Locate the cell with the specified text and output its (x, y) center coordinate. 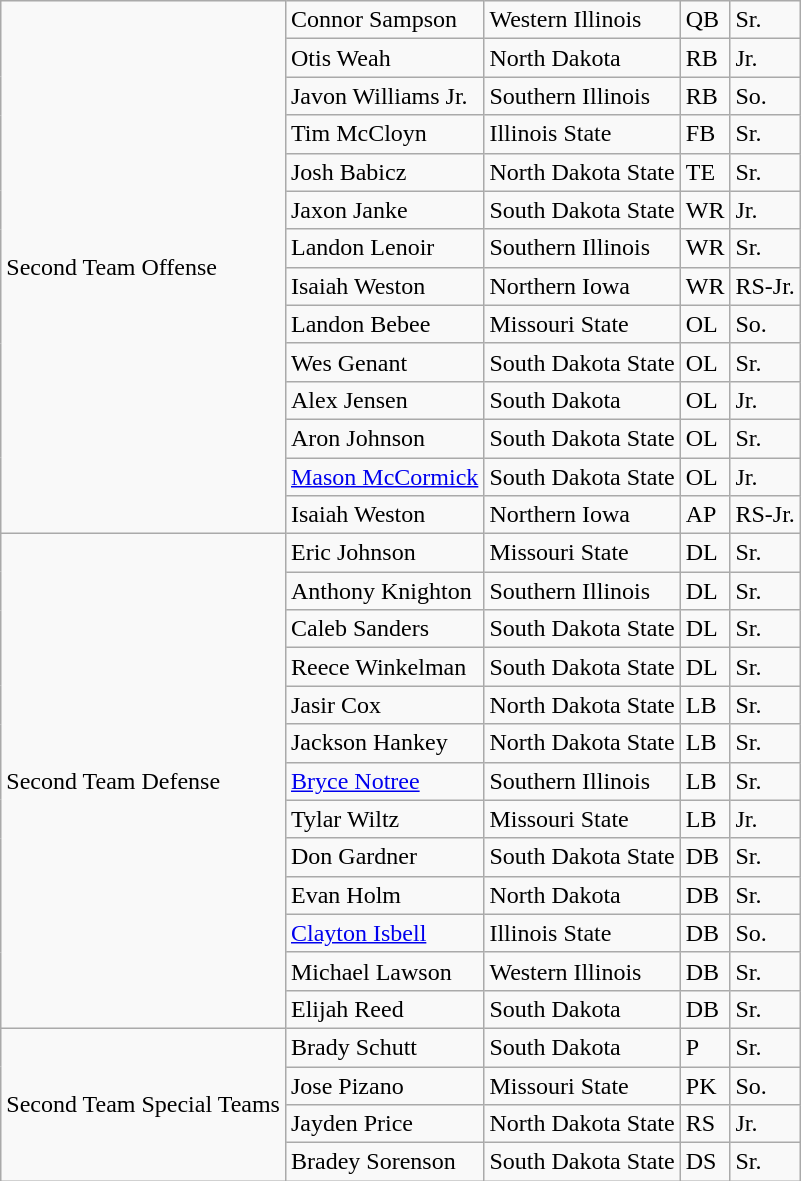
Evan Holm (384, 895)
FB (705, 134)
Aron Johnson (384, 438)
Landon Lenoir (384, 248)
Jasir Cox (384, 705)
Anthony Knighton (384, 591)
Bradey Sorenson (384, 1162)
Second Team Defense (144, 782)
Second Team Offense (144, 268)
Otis Weah (384, 58)
Jose Pizano (384, 1085)
PK (705, 1085)
Michael Lawson (384, 971)
AP (705, 515)
Alex Jensen (384, 400)
Elijah Reed (384, 1009)
Reece Winkelman (384, 667)
Bryce Notree (384, 781)
Javon Williams Jr. (384, 96)
Don Gardner (384, 857)
Landon Bebee (384, 324)
Wes Genant (384, 362)
QB (705, 20)
Connor Sampson (384, 20)
Brady Schutt (384, 1047)
RS (705, 1124)
Mason McCormick (384, 477)
Tylar Wiltz (384, 819)
TE (705, 172)
Jackson Hankey (384, 743)
Tim McCloyn (384, 134)
Second Team Special Teams (144, 1104)
Jaxon Janke (384, 210)
Josh Babicz (384, 172)
DS (705, 1162)
Caleb Sanders (384, 629)
Clayton Isbell (384, 933)
Jayden Price (384, 1124)
P (705, 1047)
Eric Johnson (384, 553)
